Detect which cell encompasses the target text, then output its (x, y) center coordinate. 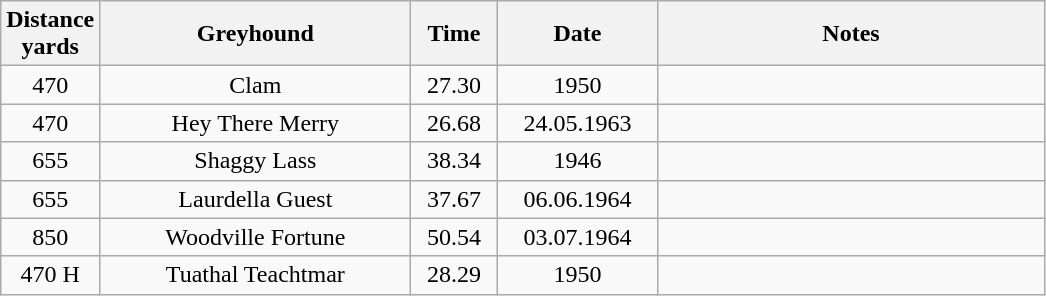
28.29 (454, 275)
38.34 (454, 161)
Greyhound (256, 34)
Time (454, 34)
06.06.1964 (578, 199)
27.30 (454, 85)
50.54 (454, 237)
26.68 (454, 123)
Date (578, 34)
Hey There Merry (256, 123)
03.07.1964 (578, 237)
Distance yards (50, 34)
Tuathal Teachtmar (256, 275)
470 H (50, 275)
24.05.1963 (578, 123)
Notes (851, 34)
37.67 (454, 199)
Woodville Fortune (256, 237)
Laurdella Guest (256, 199)
1946 (578, 161)
Shaggy Lass (256, 161)
850 (50, 237)
Clam (256, 85)
